Locate the cell with the specified text and output its [X, Y] center coordinate. 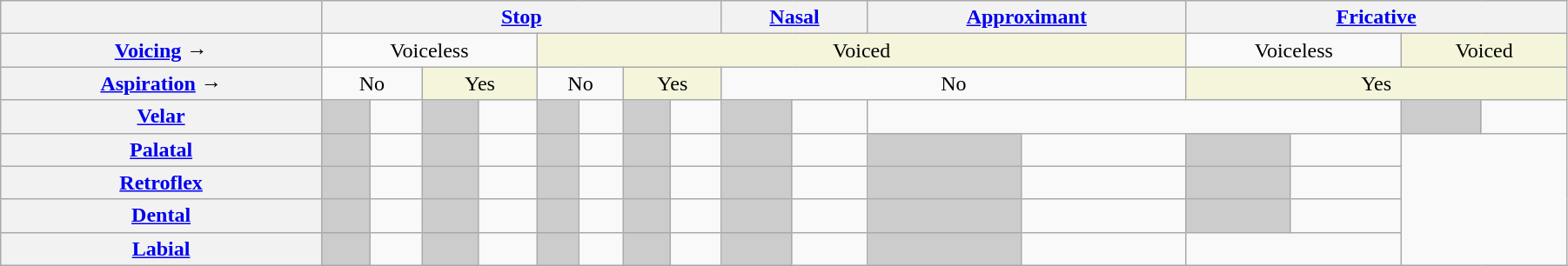
Dental [162, 216]
Voicing → [162, 50]
Stop [521, 17]
Approximant [1027, 17]
Velar [162, 116]
Palatal [162, 150]
Fricative [1377, 17]
Nasal [794, 17]
Retroflex [162, 183]
Aspiration → [162, 83]
Labial [162, 249]
